Pinpoint the cell where the given text exists, returning its [X, Y] midpoint coordinate. 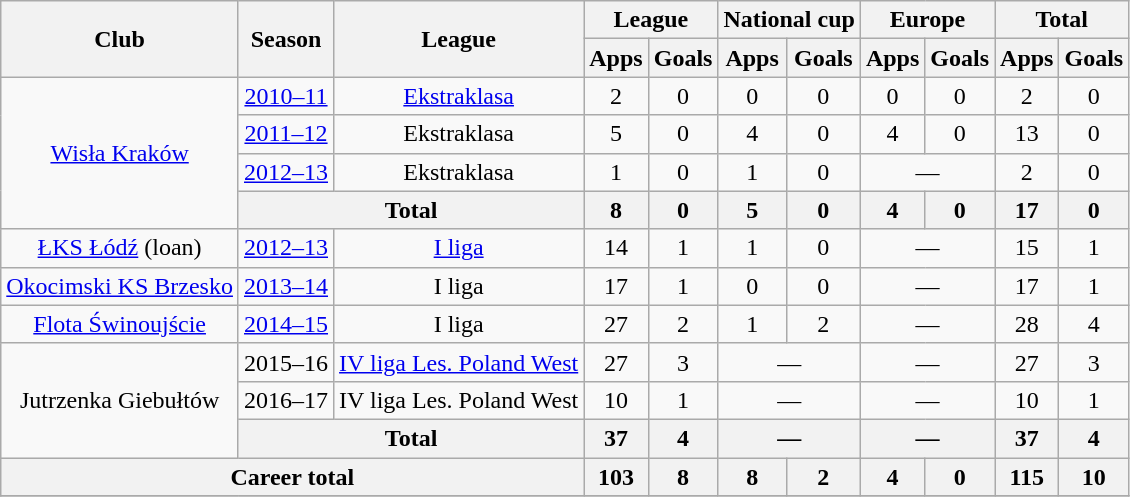
2013–14 [286, 286]
14 [616, 248]
28 [1027, 324]
Wisła Kraków [120, 153]
Career total [292, 477]
2014–15 [286, 324]
Okocimski KS Brzesko [120, 286]
Europe [927, 20]
Flota Świnoujście [120, 324]
Season [286, 39]
2010–11 [286, 96]
2011–12 [286, 134]
13 [1027, 134]
ŁKS Łódź (loan) [120, 248]
2016–17 [286, 400]
Club [120, 39]
2015–16 [286, 362]
National cup [789, 20]
103 [616, 477]
115 [1027, 477]
Jutrzenka Giebułtów [120, 400]
15 [1027, 248]
